Scan for the cell matching the given text and deliver its [X, Y] coordinate at center. 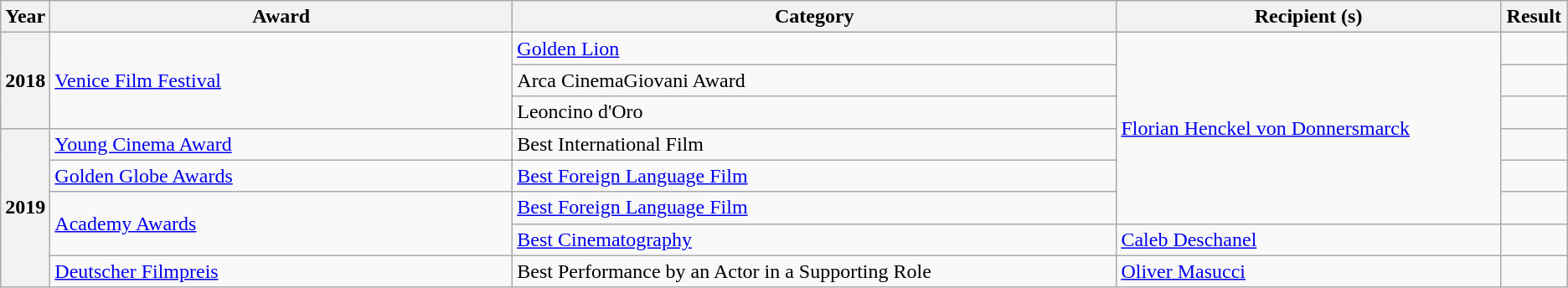
2019 [25, 208]
Venice Film Festival [281, 80]
Best International Film [814, 144]
Golden Lion [814, 49]
Golden Globe Awards [281, 176]
Florian Henckel von Donnersmarck [1308, 128]
2018 [25, 80]
Year [25, 17]
Deutscher Filmpreis [281, 271]
Caleb Deschanel [1308, 239]
Academy Awards [281, 224]
Best Performance by an Actor in a Supporting Role [814, 271]
Result [1534, 17]
Best Cinematography [814, 239]
Oliver Masucci [1308, 271]
Leoncino d'Oro [814, 112]
Arca CinemaGiovani Award [814, 80]
Award [281, 17]
Young Cinema Award [281, 144]
Category [814, 17]
Recipient (s) [1308, 17]
